From the cell containing the given text, extract its center point as [X, Y] coordinate. 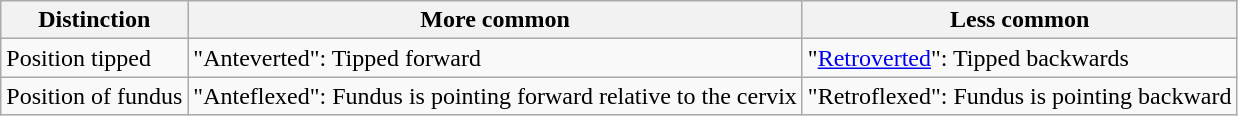
Position of fundus [94, 96]
"Retroflexed": Fundus is pointing backward [1020, 96]
More common [496, 20]
"Retroverted": Tipped backwards [1020, 58]
Position tipped [94, 58]
Less common [1020, 20]
"Anteflexed": Fundus is pointing forward relative to the cervix [496, 96]
Distinction [94, 20]
"Anteverted": Tipped forward [496, 58]
